Output the (x, y) coordinate of the center of the cell containing the given text.  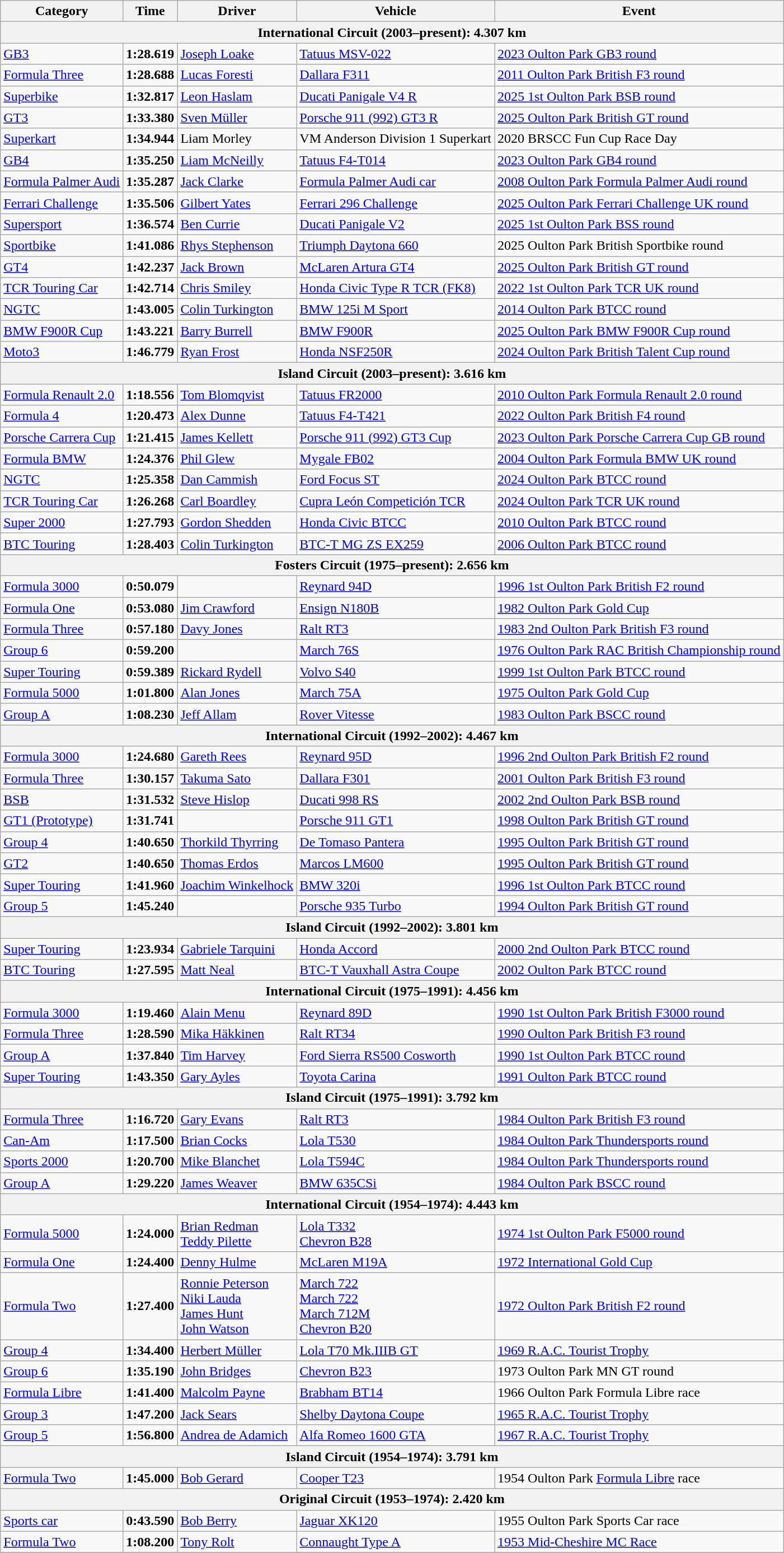
Toyota Carina (396, 1077)
2024 Oulton Park TCR UK round (639, 501)
1955 Oulton Park Sports Car race (639, 1521)
1:27.400 (150, 1306)
Reynard 94D (396, 586)
1:42.237 (150, 267)
Ford Sierra RS500 Cosworth (396, 1055)
Island Circuit (2003–present): 3.616 km (392, 373)
GT1 (Prototype) (62, 821)
Porsche 911 GT1 (396, 821)
Tatuus FR2000 (396, 395)
BMW F900R Cup (62, 331)
Category (62, 11)
0:59.200 (150, 651)
2025 1st Oulton Park BSS round (639, 224)
March 76S (396, 651)
2022 1st Oulton Park TCR UK round (639, 288)
1996 1st Oulton Park BTCC round (639, 885)
Rhys Stephenson (237, 245)
Lola T594C (396, 1162)
Jack Brown (237, 267)
McLaren Artura GT4 (396, 267)
1:31.741 (150, 821)
1998 Oulton Park British GT round (639, 821)
1:30.157 (150, 778)
2025 1st Oulton Park BSB round (639, 96)
Can-Am (62, 1140)
Tony Rolt (237, 1542)
Thomas Erdos (237, 863)
0:53.080 (150, 607)
2023 Oulton Park GB3 round (639, 54)
Liam McNeilly (237, 160)
Superbike (62, 96)
Porsche 911 (992) GT3 Cup (396, 437)
Island Circuit (1975–1991): 3.792 km (392, 1098)
Volvo S40 (396, 672)
0:59.389 (150, 672)
Steve Hislop (237, 799)
Ducati Panigale V2 (396, 224)
Lola T70 Mk.IIIB GT (396, 1350)
Sven Müller (237, 118)
Liam Morley (237, 139)
GB4 (62, 160)
1:18.556 (150, 395)
BTC-T MG ZS EX259 (396, 544)
Formula Libre (62, 1393)
2000 2nd Oulton Park BTCC round (639, 949)
1:01.800 (150, 693)
2024 Oulton Park British Talent Cup round (639, 352)
Brian RedmanTeddy Pilette (237, 1233)
1:19.460 (150, 1013)
1:43.350 (150, 1077)
Brabham BT14 (396, 1393)
1:43.005 (150, 310)
VM Anderson Division 1 Superkart (396, 139)
Joachim Winkelhock (237, 885)
Gary Ayles (237, 1077)
1:23.934 (150, 949)
Formula Palmer Audi car (396, 181)
BMW 635CSi (396, 1183)
Tatuus F4-T421 (396, 416)
Dan Cammish (237, 480)
1:08.200 (150, 1542)
James Weaver (237, 1183)
2024 Oulton Park BTCC round (639, 480)
1:47.200 (150, 1414)
Tim Harvey (237, 1055)
2010 Oulton Park Formula Renault 2.0 round (639, 395)
2006 Oulton Park BTCC round (639, 544)
Cupra León Competición TCR (396, 501)
Formula BMW (62, 459)
Reynard 89D (396, 1013)
Jack Clarke (237, 181)
Formula Renault 2.0 (62, 395)
Superkart (62, 139)
Supersport (62, 224)
Ensign N180B (396, 607)
2025 Oulton Park British Sportbike round (639, 245)
Carl Boardley (237, 501)
McLaren M19A (396, 1262)
Gilbert Yates (237, 203)
Fosters Circuit (1975–present): 2.656 km (392, 565)
Connaught Type A (396, 1542)
Formula Palmer Audi (62, 181)
2001 Oulton Park British F3 round (639, 778)
Cooper T23 (396, 1478)
Gareth Rees (237, 757)
Ralt RT34 (396, 1034)
1:37.840 (150, 1055)
1:29.220 (150, 1183)
Sportbike (62, 245)
Ryan Frost (237, 352)
Sports 2000 (62, 1162)
0:43.590 (150, 1521)
Ducati Panigale V4 R (396, 96)
Alfa Romeo 1600 GTA (396, 1435)
1953 Mid-Cheshire MC Race (639, 1542)
International Circuit (1992–2002): 4.467 km (392, 736)
Rickard Rydell (237, 672)
1:31.532 (150, 799)
1:24.400 (150, 1262)
1983 Oulton Park BSCC round (639, 714)
1990 Oulton Park British F3 round (639, 1034)
Gordon Shedden (237, 522)
2014 Oulton Park BTCC round (639, 310)
BMW F900R (396, 331)
BMW 125i M Sport (396, 310)
1:24.680 (150, 757)
Time (150, 11)
1:32.817 (150, 96)
Honda Civic BTCC (396, 522)
Gabriele Tarquini (237, 949)
1:24.376 (150, 459)
1990 1st Oulton Park British F3000 round (639, 1013)
Event (639, 11)
1:56.800 (150, 1435)
Honda Accord (396, 949)
March 722March 722March 712MChevron B20 (396, 1306)
Island Circuit (1992–2002): 3.801 km (392, 927)
Ducati 998 RS (396, 799)
GT3 (62, 118)
1982 Oulton Park Gold Cup (639, 607)
1975 Oulton Park Gold Cup (639, 693)
1:42.714 (150, 288)
Barry Burrell (237, 331)
1973 Oulton Park MN GT round (639, 1372)
1967 R.A.C. Tourist Trophy (639, 1435)
Reynard 95D (396, 757)
Island Circuit (1954–1974): 3.791 km (392, 1457)
Malcolm Payne (237, 1393)
1:25.358 (150, 480)
1969 R.A.C. Tourist Trophy (639, 1350)
John Bridges (237, 1372)
1996 2nd Oulton Park British F2 round (639, 757)
1:41.400 (150, 1393)
Jaguar XK120 (396, 1521)
1:27.793 (150, 522)
2002 Oulton Park BTCC round (639, 970)
1:21.415 (150, 437)
Ferrari 296 Challenge (396, 203)
1:26.268 (150, 501)
Ferrari Challenge (62, 203)
Jeff Allam (237, 714)
Super 2000 (62, 522)
Jim Crawford (237, 607)
2010 Oulton Park BTCC round (639, 522)
Takuma Sato (237, 778)
BMW 320i (396, 885)
1:28.590 (150, 1034)
Porsche 911 (992) GT3 R (396, 118)
Group 3 (62, 1414)
2020 BRSCC Fun Cup Race Day (639, 139)
1:43.221 (150, 331)
Lola T530 (396, 1140)
1:36.574 (150, 224)
2011 Oulton Park British F3 round (639, 75)
International Circuit (1954–1974): 4.443 km (392, 1204)
1:35.506 (150, 203)
International Circuit (2003–present): 4.307 km (392, 32)
Rover Vitesse (396, 714)
1:34.400 (150, 1350)
1966 Oulton Park Formula Libre race (639, 1393)
Ben Currie (237, 224)
2023 Oulton Park GB4 round (639, 160)
1:28.403 (150, 544)
Leon Haslam (237, 96)
1983 2nd Oulton Park British F3 round (639, 629)
Porsche 935 Turbo (396, 906)
Ford Focus ST (396, 480)
1984 Oulton Park British F3 round (639, 1119)
1:28.688 (150, 75)
1:46.779 (150, 352)
Joseph Loake (237, 54)
Phil Glew (237, 459)
Honda NSF250R (396, 352)
De Tomaso Pantera (396, 842)
Shelby Daytona Coupe (396, 1414)
Vehicle (396, 11)
1:16.720 (150, 1119)
2023 Oulton Park Porsche Carrera Cup GB round (639, 437)
BSB (62, 799)
Tatuus F4-T014 (396, 160)
1991 Oulton Park BTCC round (639, 1077)
Tom Blomqvist (237, 395)
1:41.086 (150, 245)
Tatuus MSV-022 (396, 54)
Dallara F301 (396, 778)
1:17.500 (150, 1140)
Dallara F311 (396, 75)
Porsche Carrera Cup (62, 437)
Thorkild Thyrring (237, 842)
Sports car (62, 1521)
2025 Oulton Park BMW F900R Cup round (639, 331)
1:24.000 (150, 1233)
Bob Gerard (237, 1478)
1:35.287 (150, 181)
1:08.230 (150, 714)
1:34.944 (150, 139)
Alain Menu (237, 1013)
1:20.473 (150, 416)
Triumph Daytona 660 (396, 245)
1996 1st Oulton Park British F2 round (639, 586)
1994 Oulton Park British GT round (639, 906)
2025 Oulton Park Ferrari Challenge UK round (639, 203)
Andrea de Adamich (237, 1435)
Chris Smiley (237, 288)
Marcos LM600 (396, 863)
Mika Häkkinen (237, 1034)
2022 Oulton Park British F4 round (639, 416)
Herbert Müller (237, 1350)
GT4 (62, 267)
1:35.250 (150, 160)
Honda Civic Type R TCR (FK8) (396, 288)
1965 R.A.C. Tourist Trophy (639, 1414)
2008 Oulton Park Formula Palmer Audi round (639, 181)
March 75A (396, 693)
1:33.380 (150, 118)
1974 1st Oulton Park F5000 round (639, 1233)
Davy Jones (237, 629)
Original Circuit (1953–1974): 2.420 km (392, 1499)
BTC-T Vauxhall Astra Coupe (396, 970)
1954 Oulton Park Formula Libre race (639, 1478)
1:28.619 (150, 54)
Alex Dunne (237, 416)
2004 Oulton Park Formula BMW UK round (639, 459)
Alan Jones (237, 693)
1976 Oulton Park RAC British Championship round (639, 651)
Formula 4 (62, 416)
1:45.000 (150, 1478)
0:50.079 (150, 586)
1972 Oulton Park British F2 round (639, 1306)
1984 Oulton Park BSCC round (639, 1183)
Matt Neal (237, 970)
1:27.595 (150, 970)
Lola T332Chevron B28 (396, 1233)
Mygale FB02 (396, 459)
1:20.700 (150, 1162)
Chevron B23 (396, 1372)
1999 1st Oulton Park BTCC round (639, 672)
Lucas Foresti (237, 75)
0:57.180 (150, 629)
Gary Evans (237, 1119)
Denny Hulme (237, 1262)
1972 International Gold Cup (639, 1262)
Brian Cocks (237, 1140)
GB3 (62, 54)
2002 2nd Oulton Park BSB round (639, 799)
James Kellett (237, 437)
1:45.240 (150, 906)
Mike Blanchet (237, 1162)
Moto3 (62, 352)
International Circuit (1975–1991): 4.456 km (392, 991)
Bob Berry (237, 1521)
1990 1st Oulton Park BTCC round (639, 1055)
1:41.960 (150, 885)
Ronnie PetersonNiki LaudaJames HuntJohn Watson (237, 1306)
1:35.190 (150, 1372)
Driver (237, 11)
Jack Sears (237, 1414)
GT2 (62, 863)
